Extract the [x, y] coordinate from the center of the cell holding the provided text.  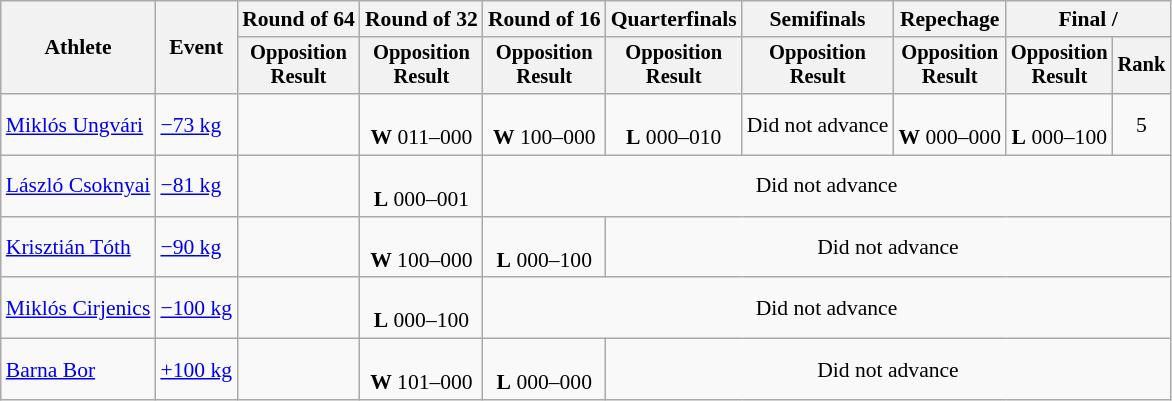
Rank [1142, 66]
Barna Bor [78, 370]
Round of 32 [422, 19]
Semifinals [818, 19]
−81 kg [196, 186]
Round of 64 [298, 19]
Event [196, 48]
−73 kg [196, 124]
−90 kg [196, 248]
W 101–000 [422, 370]
Quarterfinals [674, 19]
Miklós Cirjenics [78, 308]
Final / [1088, 19]
Round of 16 [544, 19]
W 000–000 [950, 124]
W 011–000 [422, 124]
5 [1142, 124]
L 000–001 [422, 186]
Miklós Ungvári [78, 124]
László Csoknyai [78, 186]
Repechage [950, 19]
+100 kg [196, 370]
L 000–000 [544, 370]
Athlete [78, 48]
L 000–010 [674, 124]
Krisztián Tóth [78, 248]
−100 kg [196, 308]
